Provide the (x, y) coordinate of the cell's center where the given text is located.  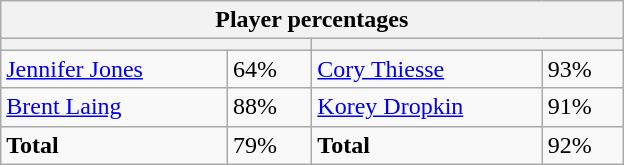
Jennifer Jones (114, 69)
88% (269, 107)
92% (582, 145)
93% (582, 69)
Player percentages (312, 20)
64% (269, 69)
79% (269, 145)
Korey Dropkin (427, 107)
Brent Laing (114, 107)
Cory Thiesse (427, 69)
91% (582, 107)
